Detect which cell encompasses the target text, then output its (X, Y) center coordinate. 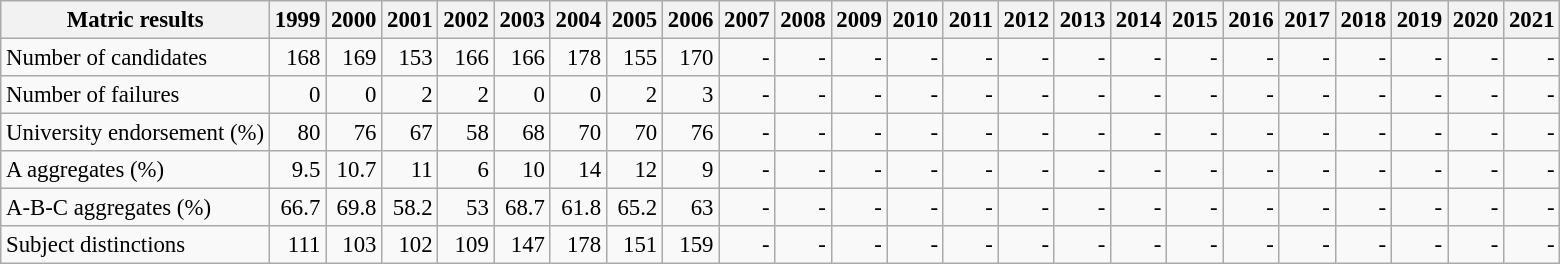
9.5 (297, 170)
10.7 (354, 170)
6 (466, 170)
2016 (1251, 20)
1999 (297, 20)
159 (691, 245)
11 (410, 170)
58.2 (410, 208)
A aggregates (%) (136, 170)
69.8 (354, 208)
103 (354, 245)
102 (410, 245)
3 (691, 95)
2018 (1363, 20)
2003 (522, 20)
53 (466, 208)
2011 (970, 20)
58 (466, 133)
12 (634, 170)
111 (297, 245)
2013 (1082, 20)
2009 (859, 20)
2007 (747, 20)
2014 (1139, 20)
2005 (634, 20)
153 (410, 58)
A-B-C aggregates (%) (136, 208)
65.2 (634, 208)
66.7 (297, 208)
2006 (691, 20)
155 (634, 58)
67 (410, 133)
9 (691, 170)
University endorsement (%) (136, 133)
61.8 (578, 208)
Subject distinctions (136, 245)
10 (522, 170)
2002 (466, 20)
168 (297, 58)
151 (634, 245)
2000 (354, 20)
68 (522, 133)
109 (466, 245)
2004 (578, 20)
2001 (410, 20)
2010 (915, 20)
68.7 (522, 208)
Number of failures (136, 95)
80 (297, 133)
2015 (1195, 20)
Number of candidates (136, 58)
2017 (1307, 20)
147 (522, 245)
2019 (1419, 20)
2012 (1026, 20)
2020 (1476, 20)
2008 (803, 20)
63 (691, 208)
169 (354, 58)
2021 (1532, 20)
14 (578, 170)
170 (691, 58)
Matric results (136, 20)
